Find where the given text appears and provide that cell's center as (X, Y) coordinate. 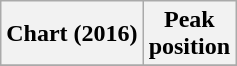
Peak position (189, 34)
Chart (2016) (72, 34)
